Provide the (X, Y) coordinate of the cell's center where the given text is located.  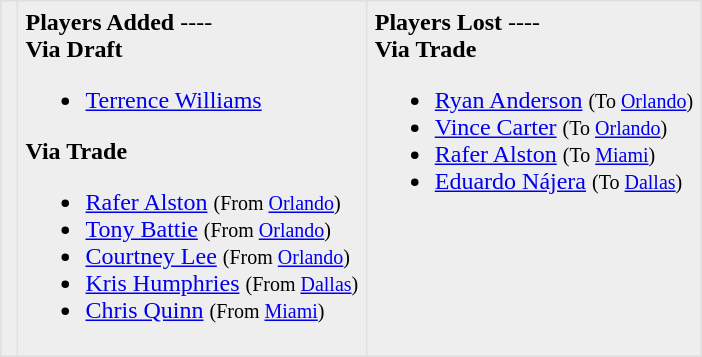
Players Lost ----Via TradeRyan Anderson (To Orlando)Vince Carter (To Orlando)Rafer Alston (To Miami)Eduardo Nájera (To Dallas) (534, 179)
